For the text-containing cell, return its midpoint in [x, y] coordinate format. 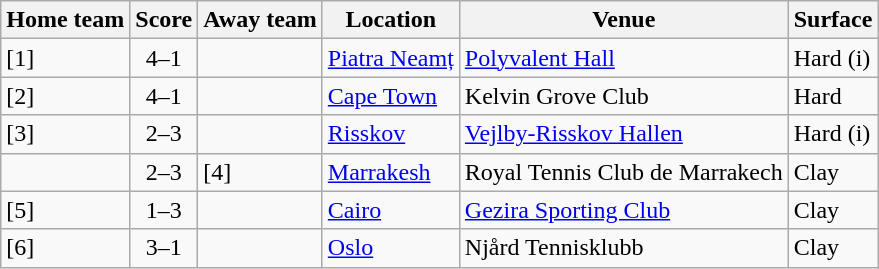
Hard [833, 96]
Gezira Sporting Club [624, 210]
Away team [260, 20]
3–1 [164, 248]
Home team [66, 20]
Oslo [390, 248]
Kelvin Grove Club [624, 96]
[3] [66, 134]
Cairo [390, 210]
Surface [833, 20]
Venue [624, 20]
Polyvalent Hall [624, 58]
Royal Tennis Club de Marrakech [624, 172]
Marrakesh [390, 172]
Njård Tennisklubb [624, 248]
Score [164, 20]
Location [390, 20]
[4] [260, 172]
[1] [66, 58]
Vejlby-Risskov Hallen [624, 134]
Risskov [390, 134]
Piatra Neamț [390, 58]
1–3 [164, 210]
Cape Town [390, 96]
[2] [66, 96]
[6] [66, 248]
[5] [66, 210]
